For the text-containing cell, return its midpoint in [X, Y] coordinate format. 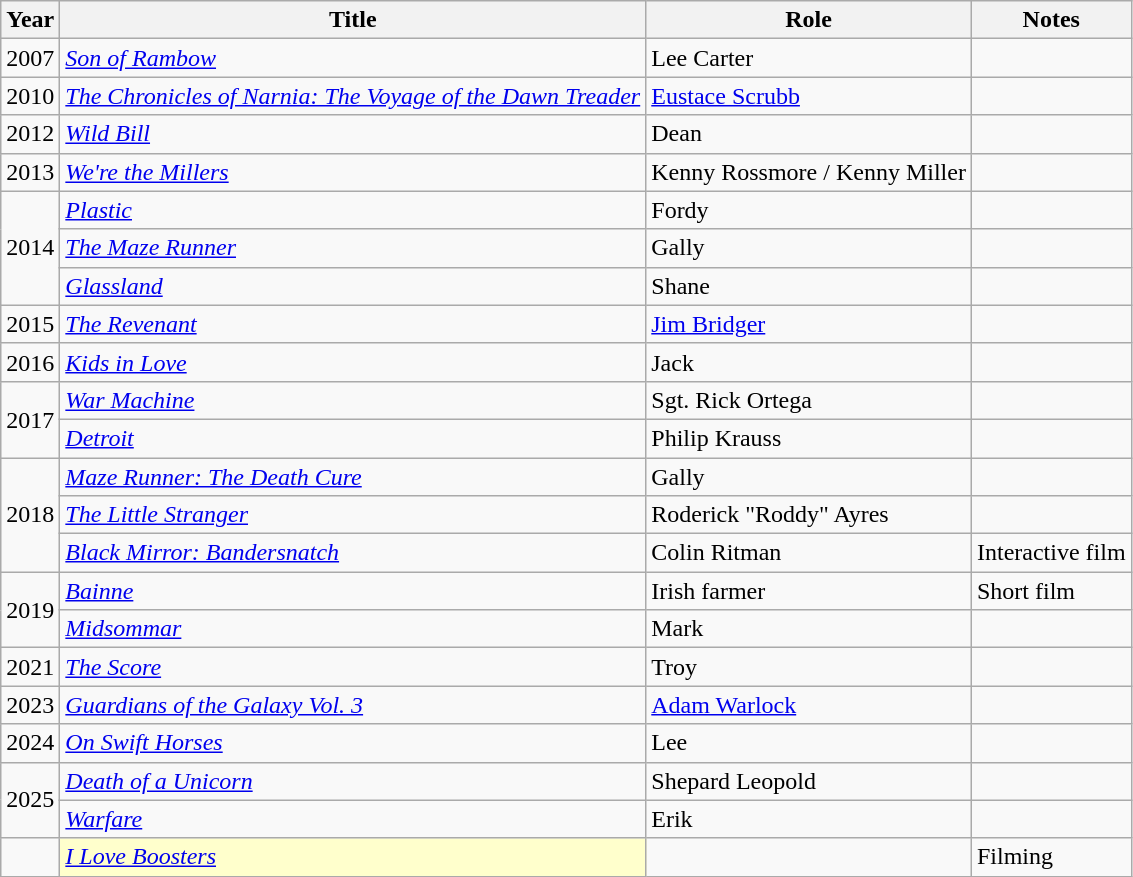
The Maze Runner [353, 248]
Wild Bill [353, 134]
Short film [1051, 591]
Black Mirror: Bandersnatch [353, 553]
2021 [30, 667]
2014 [30, 248]
Title [353, 20]
2016 [30, 362]
Year [30, 20]
Maze Runner: The Death Cure [353, 477]
2012 [30, 134]
Adam Warlock [809, 705]
Irish farmer [809, 591]
Plastic [353, 210]
Kenny Rossmore / Kenny Miller [809, 172]
2017 [30, 419]
Lee Carter [809, 58]
Warfare [353, 819]
Filming [1051, 857]
Son of Rambow [353, 58]
Bainne [353, 591]
Lee [809, 743]
Roderick "Roddy" Ayres [809, 515]
2015 [30, 324]
Interactive film [1051, 553]
2010 [30, 96]
Eustace Scrubb [809, 96]
The Little Stranger [353, 515]
2025 [30, 800]
2019 [30, 610]
Jack [809, 362]
2024 [30, 743]
I Love Boosters [353, 857]
The Revenant [353, 324]
Death of a Unicorn [353, 781]
War Machine [353, 400]
Guardians of the Galaxy Vol. 3 [353, 705]
2007 [30, 58]
Sgt. Rick Ortega [809, 400]
2013 [30, 172]
Troy [809, 667]
Kids in Love [353, 362]
The Chronicles of Narnia: The Voyage of the Dawn Treader [353, 96]
Shepard Leopold [809, 781]
Notes [1051, 20]
Fordy [809, 210]
Philip Krauss [809, 438]
Mark [809, 629]
Role [809, 20]
Midsommar [353, 629]
Glassland [353, 286]
Colin Ritman [809, 553]
Erik [809, 819]
Jim Bridger [809, 324]
Detroit [353, 438]
Dean [809, 134]
2023 [30, 705]
Shane [809, 286]
On Swift Horses [353, 743]
2018 [30, 515]
We're the Millers [353, 172]
The Score [353, 667]
